Identify which cell holds the provided text, then report its (x, y) central coordinate. 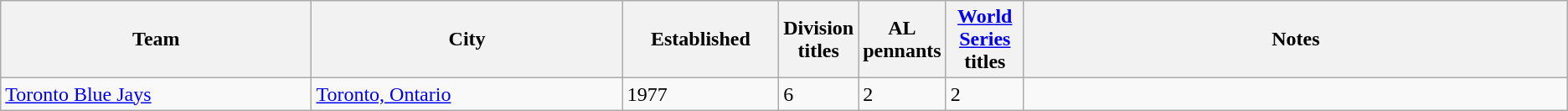
Notes (1295, 40)
World Series titles (985, 40)
AL pennants (902, 40)
Toronto Blue Jays (156, 94)
Established (700, 40)
1977 (700, 94)
Toronto, Ontario (467, 94)
Team (156, 40)
City (467, 40)
Division titles (819, 40)
6 (819, 94)
